Return (X, Y) of the center of cell containing provided text 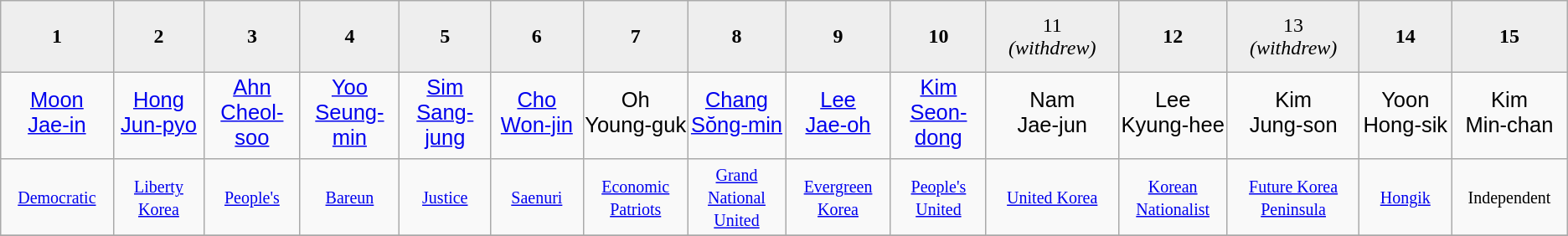
ChangSŏng-min (736, 115)
Independent (1509, 198)
Grand National United (736, 198)
Kim Seon-dong (938, 115)
Bareun (350, 198)
SimSang-jung (446, 115)
11 (withdrew) (1052, 37)
15 (1509, 37)
10 (938, 37)
2 (159, 37)
MoonJae-in (57, 115)
LeeJae-oh (838, 115)
4 (350, 37)
KimJung-son (1293, 115)
ChoWon-jin (538, 115)
13 (withdrew) (1293, 37)
Democratic (57, 198)
YooSeung-min (350, 115)
YoonHong-sik (1406, 115)
Justice (446, 198)
Hongik (1406, 198)
People's United (938, 198)
5 (446, 37)
HongJun-pyo (159, 115)
Future Korea Peninsula (1293, 198)
7 (635, 37)
Saenuri (538, 198)
3 (252, 37)
Evergreen Korea (838, 198)
9 (838, 37)
Korean Nationalist (1173, 198)
AhnCheol-soo (252, 115)
OhYoung-guk (635, 115)
United Korea (1052, 198)
Liberty Korea (159, 198)
LeeKyung-hee (1173, 115)
8 (736, 37)
KimMin-chan (1509, 115)
Economic Patriots (635, 198)
6 (538, 37)
14 (1406, 37)
12 (1173, 37)
1 (57, 37)
NamJae-jun (1052, 115)
People's (252, 198)
